Extract the (X, Y) coordinate from the center of the cell holding the provided text.  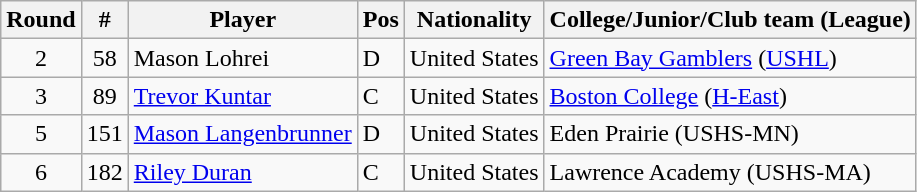
58 (104, 58)
Pos (380, 20)
Green Bay Gamblers (USHL) (730, 58)
182 (104, 172)
College/Junior/Club team (League) (730, 20)
Player (242, 20)
Mason Lohrei (242, 58)
Nationality (474, 20)
Lawrence Academy (USHS-MA) (730, 172)
# (104, 20)
Trevor Kuntar (242, 96)
3 (41, 96)
Eden Prairie (USHS-MN) (730, 134)
Riley Duran (242, 172)
Round (41, 20)
151 (104, 134)
6 (41, 172)
Mason Langenbrunner (242, 134)
Boston College (H-East) (730, 96)
5 (41, 134)
89 (104, 96)
2 (41, 58)
